Determine the [x, y] coordinate at the center of the cell enclosing the given text.  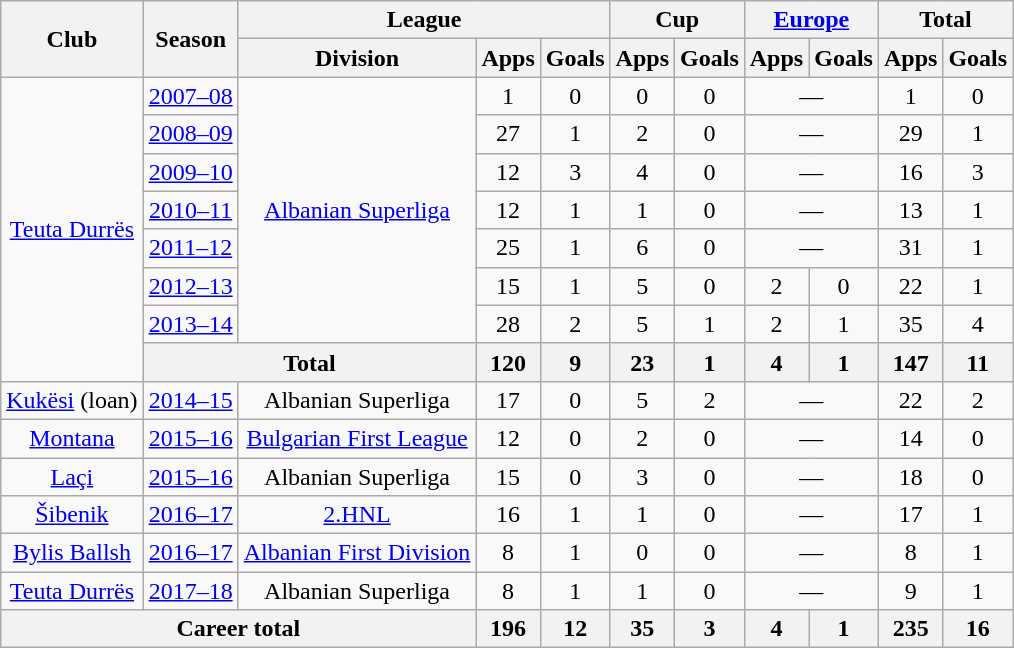
25 [508, 248]
Bylis Ballsh [72, 553]
Europe [811, 20]
2009–10 [190, 172]
2013–14 [190, 324]
Season [190, 39]
2012–13 [190, 286]
235 [910, 629]
2.HNL [357, 515]
31 [910, 248]
147 [910, 362]
Cup [677, 20]
23 [642, 362]
Albanian First Division [357, 553]
27 [508, 134]
196 [508, 629]
Bulgarian First League [357, 438]
Laçi [72, 477]
120 [508, 362]
2008–09 [190, 134]
Club [72, 39]
2007–08 [190, 96]
Šibenik [72, 515]
13 [910, 210]
29 [910, 134]
2017–18 [190, 591]
Kukësi (loan) [72, 400]
Montana [72, 438]
2011–12 [190, 248]
Division [357, 58]
6 [642, 248]
11 [978, 362]
14 [910, 438]
28 [508, 324]
2010–11 [190, 210]
2014–15 [190, 400]
Career total [238, 629]
League [424, 20]
18 [910, 477]
